Detect which cell encompasses the target text, then output its (X, Y) center coordinate. 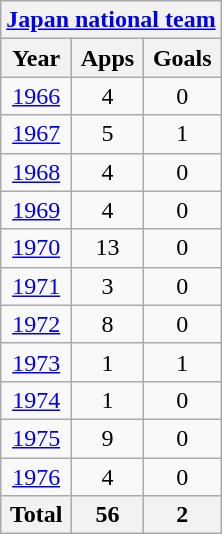
1971 (36, 286)
9 (108, 438)
Total (36, 515)
56 (108, 515)
1973 (36, 362)
1976 (36, 477)
Japan national team (111, 20)
2 (182, 515)
1974 (36, 400)
1968 (36, 172)
1969 (36, 210)
5 (108, 134)
1967 (36, 134)
3 (108, 286)
1975 (36, 438)
Year (36, 58)
1972 (36, 324)
1970 (36, 248)
Goals (182, 58)
Apps (108, 58)
8 (108, 324)
13 (108, 248)
1966 (36, 96)
